Determine the (X, Y) coordinate at the center of the cell enclosing the given text.  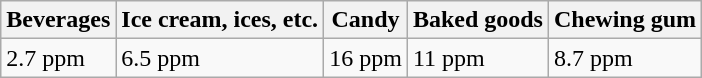
8.7 ppm (624, 58)
11 ppm (478, 58)
Candy (366, 20)
Baked goods (478, 20)
2.7 ppm (58, 58)
6.5 ppm (220, 58)
Ice cream, ices, etc. (220, 20)
Beverages (58, 20)
Chewing gum (624, 20)
16 ppm (366, 58)
